Capture the cell that displays the provided text and extract its [X, Y] central coordinate. 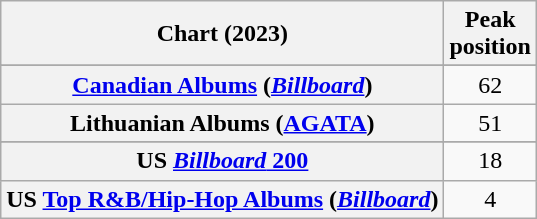
Canadian Albums (Billboard) [222, 85]
US Top R&B/Hip-Hop Albums (Billboard) [222, 199]
51 [490, 123]
62 [490, 85]
18 [490, 161]
US Billboard 200 [222, 161]
Lithuanian Albums (AGATA) [222, 123]
Chart (2023) [222, 34]
4 [490, 199]
Peakposition [490, 34]
